Find where the given text appears and provide that cell's center as [X, Y] coordinate. 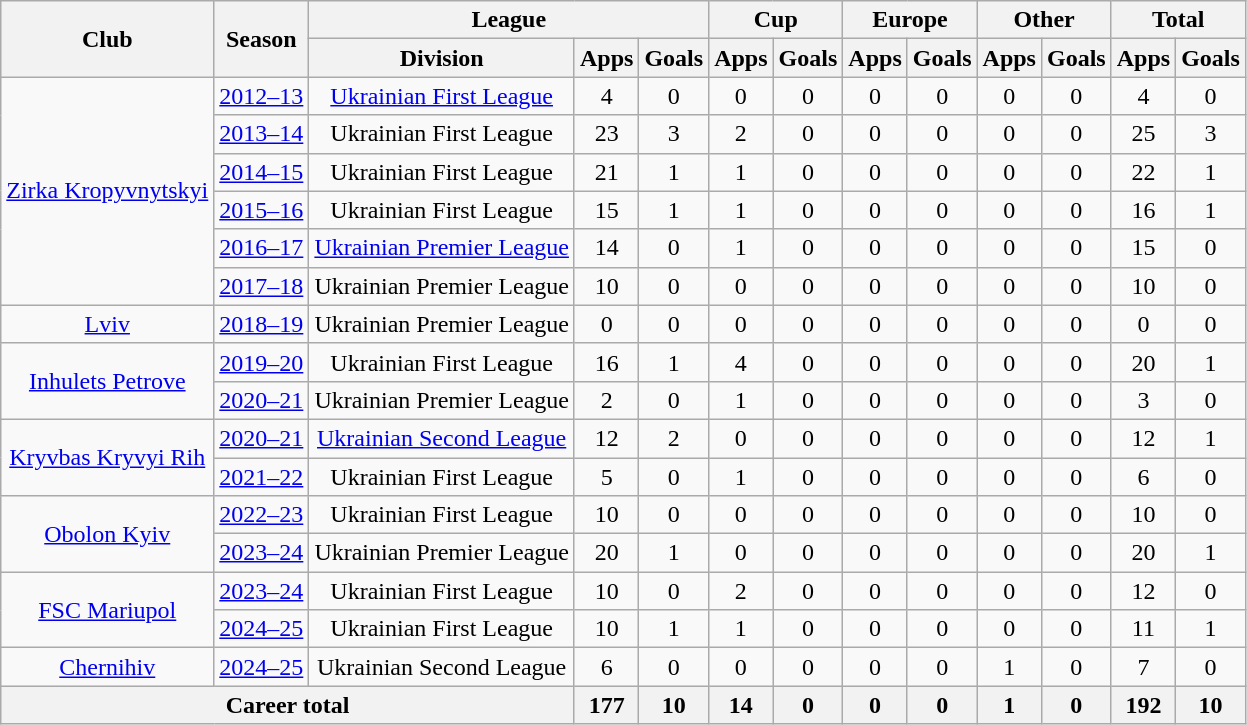
177 [606, 705]
Club [108, 39]
192 [1143, 705]
Kryvbas Kryvyi Rih [108, 457]
Inhulets Petrove [108, 381]
2014–15 [262, 172]
2013–14 [262, 134]
2021–22 [262, 477]
2018–19 [262, 324]
Europe [910, 20]
Total [1178, 20]
5 [606, 477]
11 [1143, 629]
Lviv [108, 324]
Zirka Kropyvnytskyi [108, 191]
21 [606, 172]
FSC Mariupol [108, 610]
Season [262, 39]
2022–23 [262, 515]
Other [1044, 20]
2015–16 [262, 210]
2012–13 [262, 96]
Cup [776, 20]
22 [1143, 172]
Division [442, 58]
Obolon Kyiv [108, 534]
Career total [288, 705]
Chernihiv [108, 667]
23 [606, 134]
2019–20 [262, 362]
7 [1143, 667]
25 [1143, 134]
League [509, 20]
2016–17 [262, 248]
2017–18 [262, 286]
